Search for the cell housing the specified text and yield its (x, y) center coordinate. 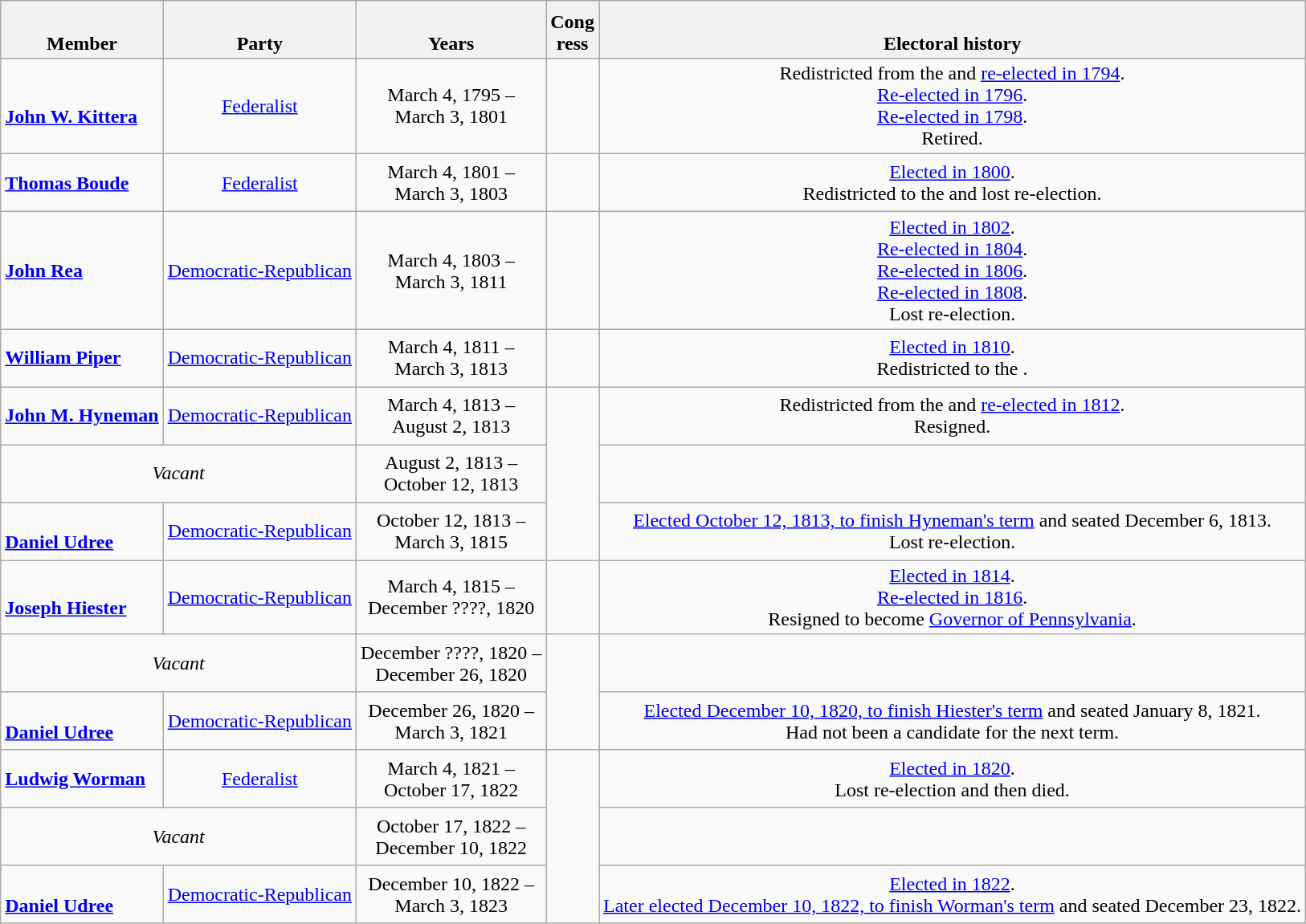
William Piper (82, 358)
Thomas Boude (82, 183)
December 10, 1822 –March 3, 1823 (451, 894)
Elected October 12, 1813, to finish Hyneman's term and seated December 6, 1813.Lost re-election. (953, 531)
October 17, 1822 –December 10, 1822 (451, 836)
Elected in 1800.Redistricted to the and lost re-election. (953, 183)
March 4, 1803 –March 3, 1811 (451, 271)
March 4, 1821 –October 17, 1822 (451, 779)
October 12, 1813 –March 3, 1815 (451, 531)
March 4, 1795 –March 3, 1801 (451, 106)
March 4, 1813 –August 2, 1813 (451, 416)
Elected in 1802.Re-elected in 1804.Re-elected in 1806.Re-elected in 1808.Lost re-election. (953, 271)
John Rea (82, 271)
Ludwig Worman (82, 779)
Elected in 1820.Lost re-election and then died. (953, 779)
Redistricted from the and re-elected in 1812.Resigned. (953, 416)
Member (82, 30)
Elected December 10, 1820, to finish Hiester's term and seated January 8, 1821.Had not been a candidate for the next term. (953, 721)
John M. Hyneman (82, 416)
March 4, 1815 –December ????, 1820 (451, 597)
March 4, 1801 –March 3, 1803 (451, 183)
Joseph Hiester (82, 597)
December 26, 1820 –March 3, 1821 (451, 721)
Elected in 1810.Redistricted to the . (953, 358)
August 2, 1813 –October 12, 1813 (451, 474)
Party (259, 30)
Elected in 1814.Re-elected in 1816.Resigned to become Governor of Pennsylvania. (953, 597)
John W. Kittera (82, 106)
March 4, 1811 –March 3, 1813 (451, 358)
Electoral history (953, 30)
Years (451, 30)
Redistricted from the and re-elected in 1794.Re-elected in 1796.Re-elected in 1798.Retired. (953, 106)
Elected in 1822.Later elected December 10, 1822, to finish Worman's term and seated December 23, 1822. (953, 894)
December ????, 1820 –December 26, 1820 (451, 663)
Congress (573, 30)
